Capture the cell that displays the provided text and extract its (X, Y) central coordinate. 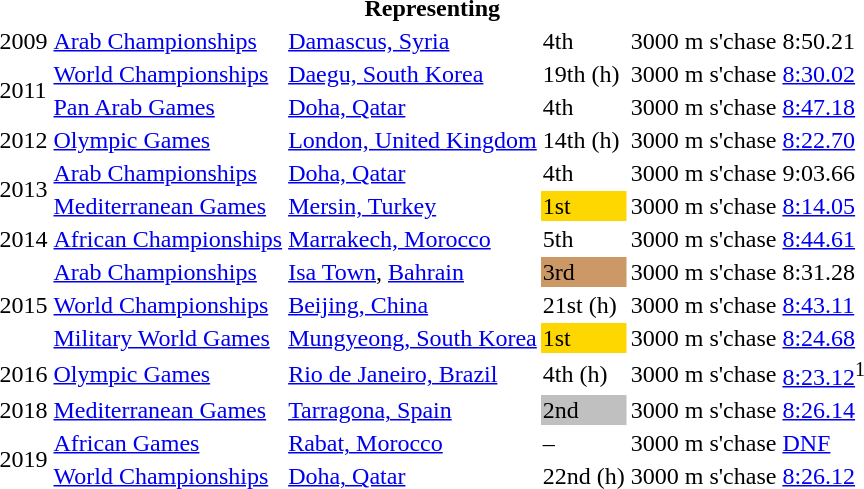
African Games (168, 443)
Damascus, Syria (413, 41)
5th (584, 239)
Pan Arab Games (168, 107)
2nd (584, 410)
Beijing, China (413, 305)
Military World Games (168, 338)
19th (h) (584, 74)
London, United Kingdom (413, 140)
Marrakech, Morocco (413, 239)
– (584, 443)
Mersin, Turkey (413, 206)
Daegu, South Korea (413, 74)
21st (h) (584, 305)
Mungyeong, South Korea (413, 338)
3rd (584, 272)
Isa Town, Bahrain (413, 272)
Rio de Janeiro, Brazil (413, 374)
Tarragona, Spain (413, 410)
4th (h) (584, 374)
Rabat, Morocco (413, 443)
African Championships (168, 239)
14th (h) (584, 140)
